Capture the cell that displays the provided text and extract its [x, y] central coordinate. 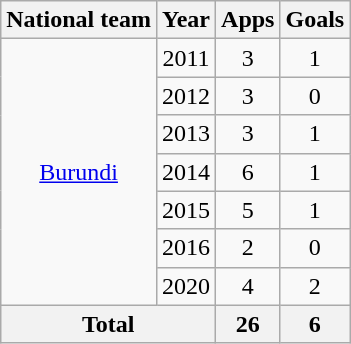
2020 [186, 286]
4 [248, 286]
National team [79, 20]
2013 [186, 134]
Burundi [79, 172]
2015 [186, 210]
2014 [186, 172]
2016 [186, 248]
26 [248, 324]
Year [186, 20]
Goals [315, 20]
Total [108, 324]
2012 [186, 96]
5 [248, 210]
2011 [186, 58]
Apps [248, 20]
